Return the [X, Y] coordinate for the center point of the cell that contains the specified text.  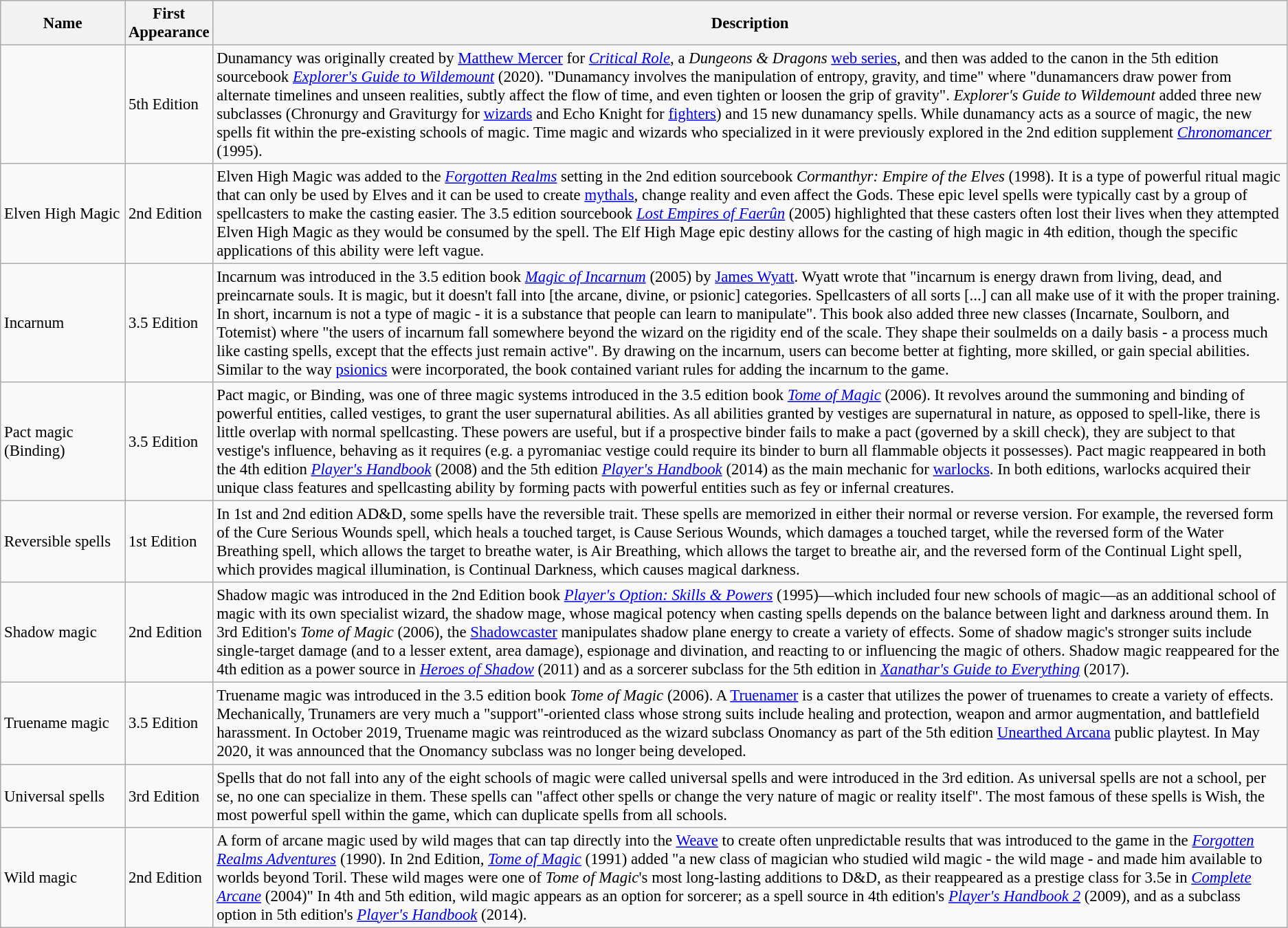
First Appearance [169, 23]
Shadow magic [63, 633]
Description [751, 23]
Universal spells [63, 796]
3rd Edition [169, 796]
5th Edition [169, 104]
Pact magic (Binding) [63, 441]
Wild magic [63, 877]
Reversible spells [63, 542]
Name [63, 23]
Incarnum [63, 323]
Truename magic [63, 723]
1st Edition [169, 542]
Elven High Magic [63, 214]
